Output the [X, Y] coordinate of the center of the cell containing the given text.  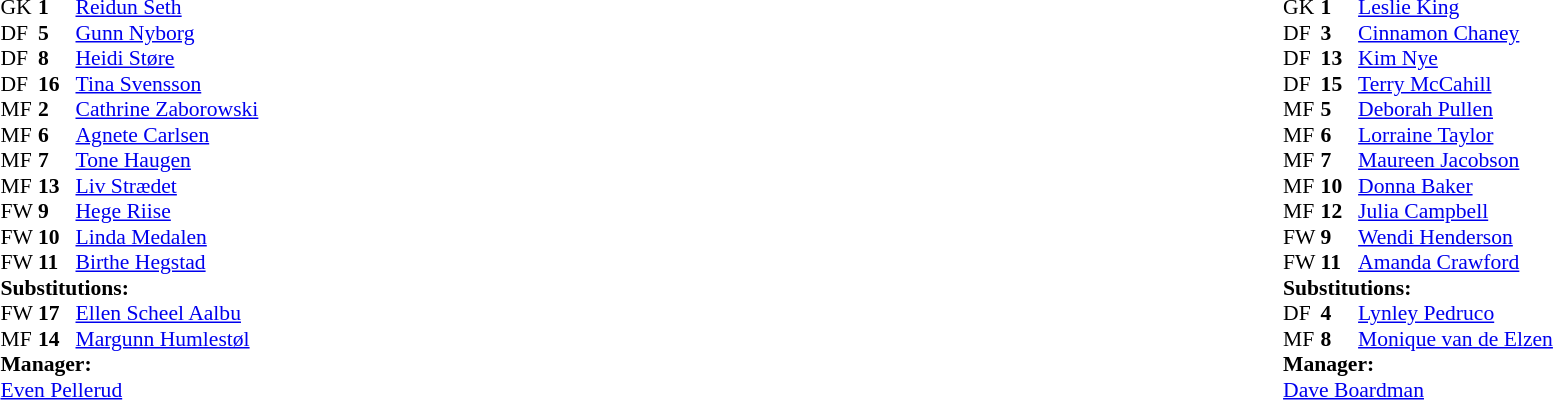
Wendi Henderson [1456, 237]
Monique van de Elzen [1456, 339]
12 [1340, 211]
2 [57, 109]
Gunn Nyborg [168, 33]
17 [57, 313]
Cathrine Zaborowski [168, 109]
Margunn Humlestøl [168, 339]
Cinnamon Chaney [1456, 33]
Donna Baker [1456, 186]
Maureen Jacobson [1456, 161]
Kim Nye [1456, 59]
Hege Riise [168, 211]
16 [57, 84]
14 [57, 339]
Liv Strædet [168, 186]
Linda Medalen [168, 237]
Tina Svensson [168, 84]
Lynley Pedruco [1456, 313]
3 [1340, 33]
Deborah Pullen [1456, 109]
Terry McCahill [1456, 84]
Lorraine Taylor [1456, 135]
Ellen Scheel Aalbu [168, 313]
Heidi Støre [168, 59]
Agnete Carlsen [168, 135]
4 [1340, 313]
15 [1340, 84]
Tone Haugen [168, 161]
Amanda Crawford [1456, 263]
Julia Campbell [1456, 211]
Birthe Hegstad [168, 263]
